From the cell containing the given text, extract its center point as [X, Y] coordinate. 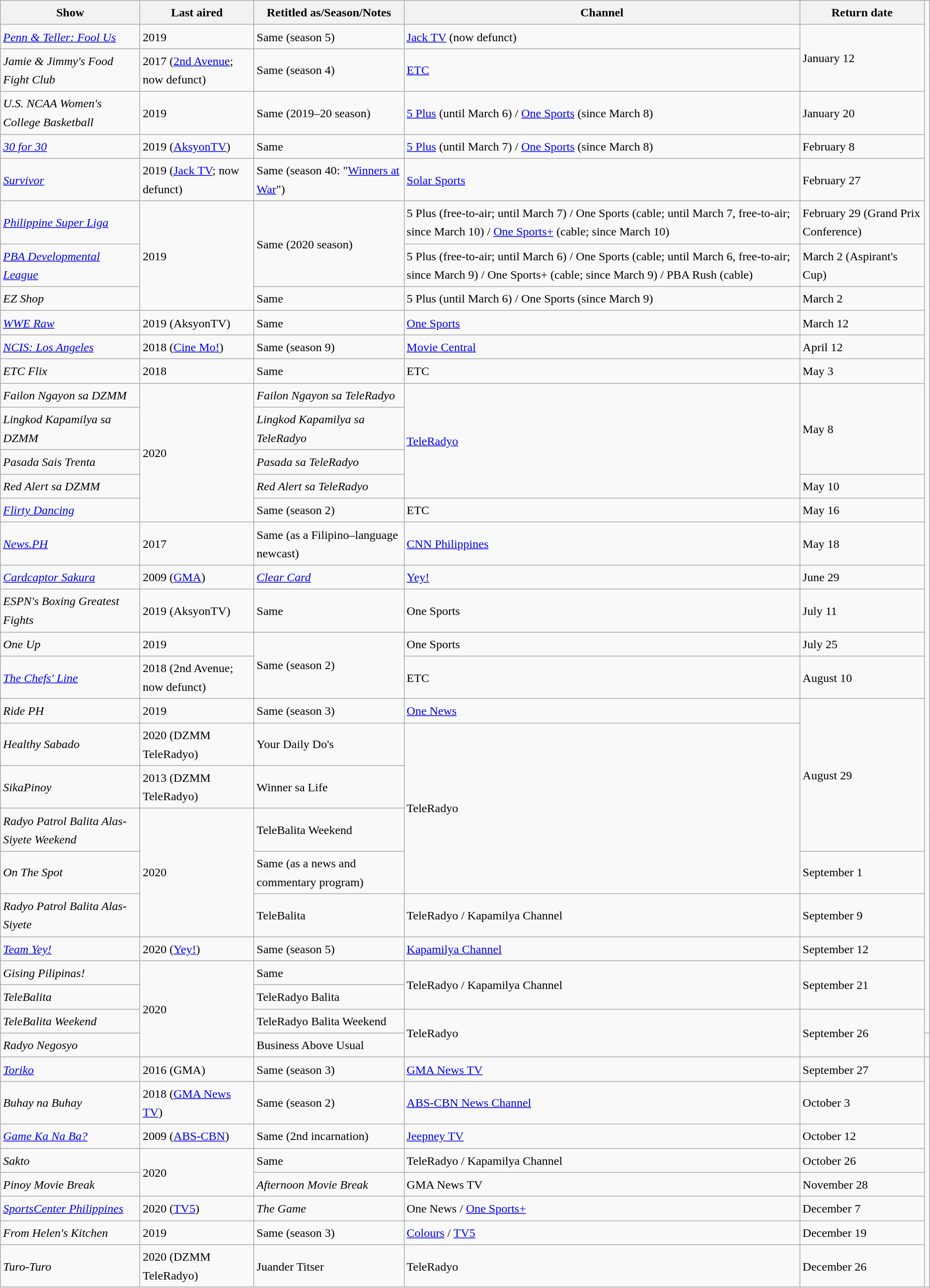
5 Plus (until March 6) / One Sports (since March 8) [602, 113]
TeleRadyo Balita [329, 997]
May 10 [862, 486]
November 28 [862, 1184]
2009 (GMA) [197, 577]
Winner sa Life [329, 787]
Ride PH [71, 711]
2013 (DZMM TeleRadyo) [197, 787]
Movie Central [602, 347]
Same (2019–20 season) [329, 113]
February 8 [862, 146]
March 12 [862, 323]
January 20 [862, 113]
Turo-Turo [71, 1266]
Gising Pilipinas! [71, 973]
Toriko [71, 1069]
SportsCenter Philippines [71, 1209]
December 7 [862, 1209]
5 Plus (until March 6) / One Sports (since March 9) [602, 299]
Your Daily Do's [329, 744]
October 26 [862, 1160]
Same (season 4) [329, 70]
Failon Ngayon sa TeleRadyo [329, 395]
December 26 [862, 1266]
Retitled as/Season/Notes [329, 13]
September 9 [862, 915]
January 12 [862, 58]
One News / One Sports+ [602, 1209]
Solar Sports [602, 180]
Yey! [602, 577]
2009 (ABS-CBN) [197, 1136]
The Chefs' Line [71, 678]
Radyo Patrol Balita Alas-Siyete Weekend [71, 830]
Return date [862, 13]
April 12 [862, 347]
WWE Raw [71, 323]
August 10 [862, 678]
2018 [197, 371]
May 3 [862, 371]
Kapamilya Channel [602, 949]
Same (as a news and commentary program) [329, 872]
From Helen's Kitchen [71, 1233]
2018 (GMA News TV) [197, 1103]
Radyo Negosyo [71, 1045]
ESPN's Boxing Greatest Fights [71, 610]
Afternoon Movie Break [329, 1184]
Sakto [71, 1160]
2016 (GMA) [197, 1069]
The Game [329, 1209]
Red Alert sa DZMM [71, 486]
Clear Card [329, 577]
Penn & Teller: Fool Us [71, 37]
On The Spot [71, 872]
2020 (Yey!) [197, 949]
30 for 30 [71, 146]
EZ Shop [71, 299]
July 25 [862, 644]
June 29 [862, 577]
Buhay na Buhay [71, 1103]
Team Yey! [71, 949]
May 8 [862, 428]
Last aired [197, 13]
July 11 [862, 610]
Same (2nd incarnation) [329, 1136]
May 18 [862, 543]
One News [602, 711]
August 29 [862, 775]
Same (season 9) [329, 347]
Philippine Super Liga [71, 223]
Flirty Dancing [71, 511]
December 19 [862, 1233]
ETC Flix [71, 371]
PBA Developmental League [71, 265]
Lingkod Kapamilya sa TeleRadyo [329, 429]
Survivor [71, 180]
2017 (2nd Avenue; now defunct) [197, 70]
Jamie & Jimmy's Food Fight Club [71, 70]
Same (season 40: "Winners at War") [329, 180]
September 12 [862, 949]
2018 (Cine Mo!) [197, 347]
October 3 [862, 1103]
March 2 [862, 299]
Show [71, 13]
Same (2020 season) [329, 244]
February 29 (Grand Prix Conference) [862, 223]
News.PH [71, 543]
TeleRadyo Balita Weekend [329, 1021]
Same (as a Filipino–language newcast) [329, 543]
Cardcaptor Sakura [71, 577]
5 Plus (until March 7) / One Sports (since March 8) [602, 146]
September 21 [862, 985]
Lingkod Kapamilya sa DZMM [71, 429]
March 2 (Aspirant's Cup) [862, 265]
Healthy Sabado [71, 744]
Pasada Sais Trenta [71, 462]
September 1 [862, 872]
SikaPinoy [71, 787]
NCIS: Los Angeles [71, 347]
CNN Philippines [602, 543]
Colours / TV5 [602, 1233]
2019 (Jack TV; now defunct) [197, 180]
2020 (TV5) [197, 1209]
Business Above Usual [329, 1045]
One Up [71, 644]
2017 [197, 543]
Pinoy Movie Break [71, 1184]
February 27 [862, 180]
ABS-CBN News Channel [602, 1103]
October 12 [862, 1136]
2018 (2nd Avenue; now defunct) [197, 678]
September 26 [862, 1033]
Jeepney TV [602, 1136]
Red Alert sa TeleRadyo [329, 486]
5 Plus (free-to-air; until March 7) / One Sports (cable; until March 7, free-to-air; since March 10) / One Sports+ (cable; since March 10) [602, 223]
Game Ka Na Ba? [71, 1136]
Channel [602, 13]
Jack TV (now defunct) [602, 37]
Juander Titser [329, 1266]
September 27 [862, 1069]
Radyo Patrol Balita Alas-Siyete [71, 915]
Pasada sa TeleRadyo [329, 462]
U.S. NCAA Women's College Basketball [71, 113]
May 16 [862, 511]
Failon Ngayon sa DZMM [71, 395]
